From the cell containing the given text, extract its center point as (X, Y) coordinate. 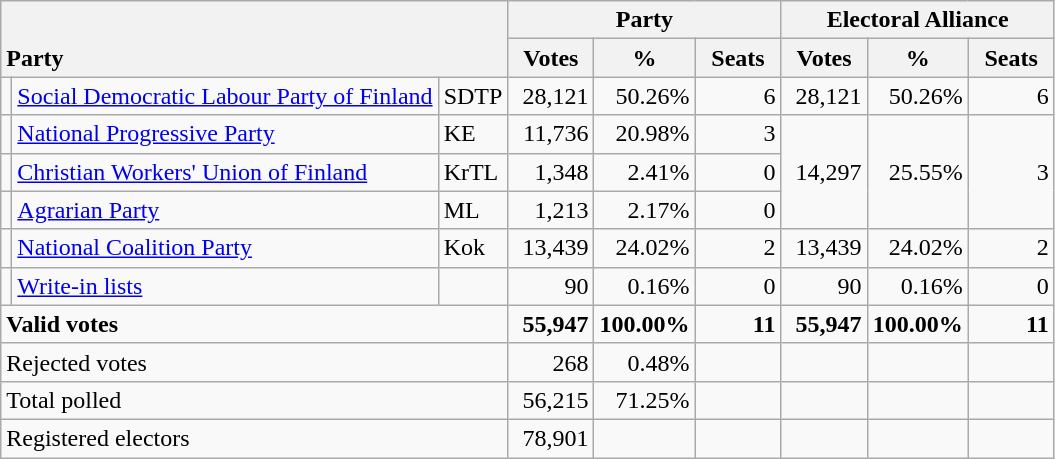
Valid votes (254, 324)
National Coalition Party (225, 248)
Rejected votes (254, 362)
Kok (473, 248)
25.55% (918, 172)
KE (473, 134)
Electoral Alliance (918, 20)
78,901 (551, 438)
1,348 (551, 172)
SDTP (473, 96)
National Progressive Party (225, 134)
Registered electors (254, 438)
KrTL (473, 172)
0.48% (644, 362)
Write-in lists (225, 286)
56,215 (551, 400)
71.25% (644, 400)
11,736 (551, 134)
2.41% (644, 172)
14,297 (824, 172)
Christian Workers' Union of Finland (225, 172)
Agrarian Party (225, 210)
20.98% (644, 134)
Total polled (254, 400)
2.17% (644, 210)
1,213 (551, 210)
ML (473, 210)
268 (551, 362)
Social Democratic Labour Party of Finland (225, 96)
